Extract the [x, y] coordinate from the center of the cell holding the provided text.  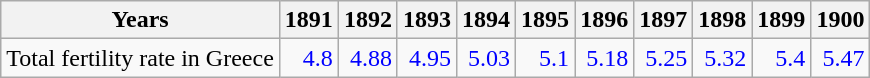
4.8 [308, 58]
4.95 [426, 58]
5.18 [604, 58]
Years [140, 20]
1895 [546, 20]
5.03 [486, 58]
4.88 [368, 58]
1894 [486, 20]
1892 [368, 20]
1891 [308, 20]
1900 [840, 20]
5.4 [782, 58]
1896 [604, 20]
1897 [664, 20]
1898 [722, 20]
1893 [426, 20]
1899 [782, 20]
Total fertility rate in Greece [140, 58]
5.1 [546, 58]
5.25 [664, 58]
5.32 [722, 58]
5.47 [840, 58]
